For the text-containing cell, return its midpoint in (X, Y) coordinate format. 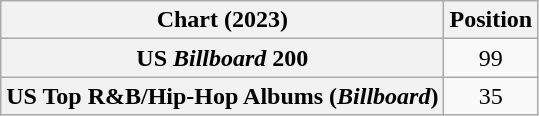
Chart (2023) (222, 20)
35 (491, 96)
US Top R&B/Hip-Hop Albums (Billboard) (222, 96)
99 (491, 58)
Position (491, 20)
US Billboard 200 (222, 58)
